Identify which cell holds the provided text, then report its (X, Y) central coordinate. 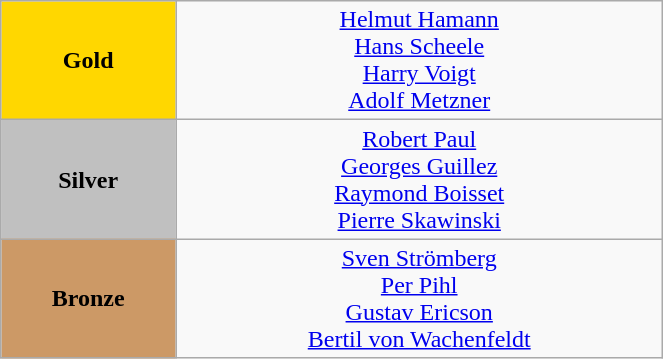
Robert PaulGeorges GuillezRaymond BoissetPierre Skawinski (420, 180)
Sven StrömbergPer PihlGustav EricsonBertil von Wachenfeldt (420, 298)
Gold (88, 60)
Silver (88, 180)
Bronze (88, 298)
Helmut HamannHans ScheeleHarry VoigtAdolf Metzner (420, 60)
